Search for the cell housing the specified text and yield its (x, y) center coordinate. 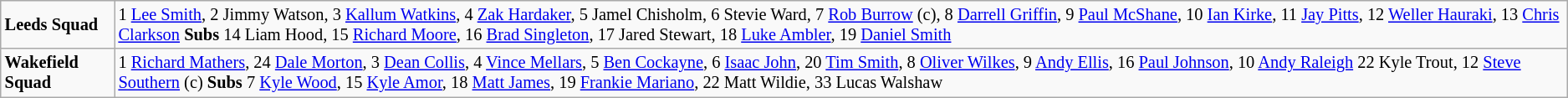
Wakefield Squad (58, 73)
Leeds Squad (58, 24)
